Return [X, Y] of the center of cell containing provided text 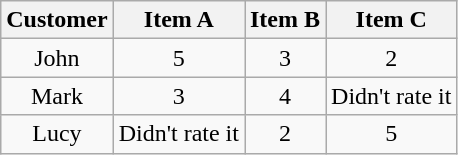
Item C [392, 20]
John [57, 58]
Customer [57, 20]
Item A [178, 20]
Item B [284, 20]
Mark [57, 96]
4 [284, 96]
Lucy [57, 134]
